Detect which cell encompasses the target text, then output its [x, y] center coordinate. 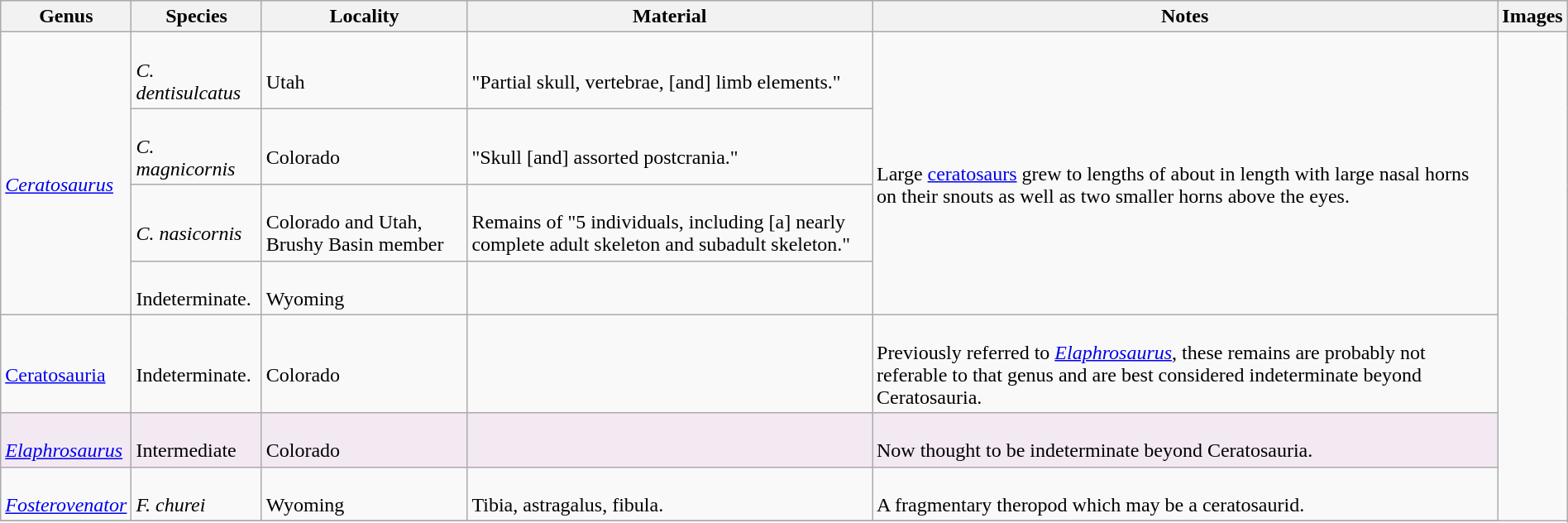
Now thought to be indeterminate beyond Ceratosauria. [1184, 440]
Species [197, 17]
C. nasicornis [197, 223]
Ceratosaurus [66, 174]
Ceratosauria [66, 364]
"Partial skull, vertebrae, [and] limb elements." [670, 70]
Fosterovenator [66, 493]
Utah [364, 70]
Locality [364, 17]
Tibia, astragalus, fibula. [670, 493]
"Skull [and] assorted postcrania." [670, 146]
Remains of "5 individuals, including [a] nearly complete adult skeleton and subadult skeleton." [670, 223]
Large ceratosaurs grew to lengths of about in length with large nasal horns on their snouts as well as two smaller horns above the eyes. [1184, 174]
Intermediate [197, 440]
C. magnicornis [197, 146]
Elaphrosaurus [66, 440]
Material [670, 17]
Notes [1184, 17]
C. dentisulcatus [197, 70]
F. churei [197, 493]
A fragmentary theropod which may be a ceratosaurid. [1184, 493]
Colorado and Utah, Brushy Basin member [364, 223]
Genus [66, 17]
Images [1532, 17]
